Pinpoint the cell where the given text exists, returning its [X, Y] midpoint coordinate. 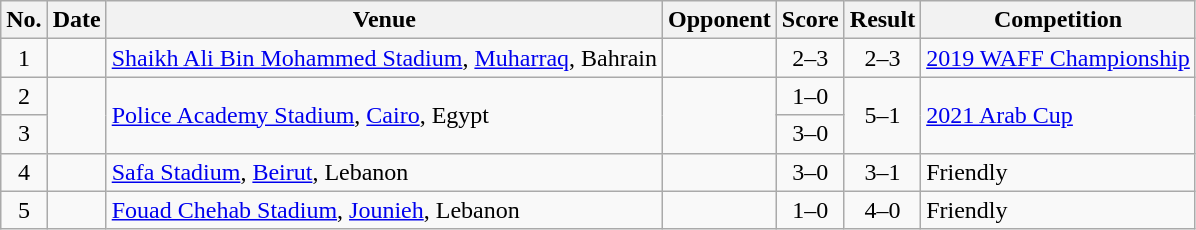
1 [24, 58]
3 [24, 134]
2021 Arab Cup [1058, 115]
Shaikh Ali Bin Mohammed Stadium, Muharraq, Bahrain [384, 58]
Result [882, 20]
Competition [1058, 20]
No. [24, 20]
4 [24, 172]
2019 WAFF Championship [1058, 58]
Venue [384, 20]
4–0 [882, 210]
5–1 [882, 115]
Date [76, 20]
3–1 [882, 172]
Police Academy Stadium, Cairo, Egypt [384, 115]
Score [810, 20]
Fouad Chehab Stadium, Jounieh, Lebanon [384, 210]
2 [24, 96]
Safa Stadium, Beirut, Lebanon [384, 172]
5 [24, 210]
Opponent [720, 20]
